Output the [X, Y] coordinate of the center of the cell containing the given text.  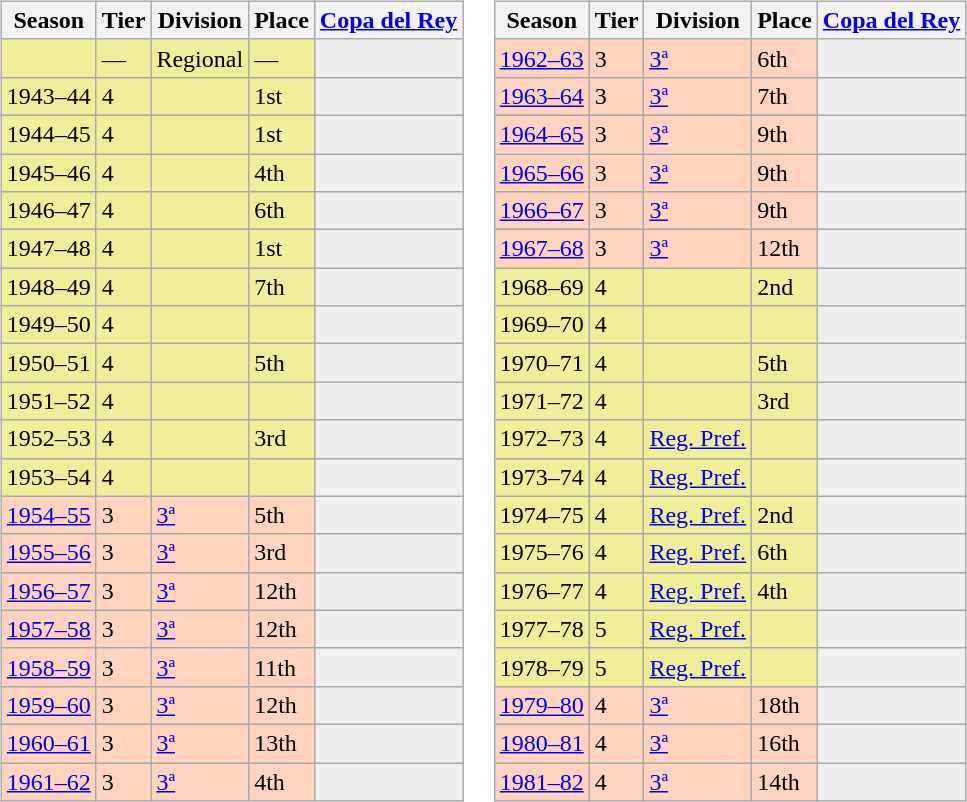
1951–52 [48, 401]
1979–80 [542, 705]
1960–61 [48, 743]
1978–79 [542, 667]
1955–56 [48, 553]
1943–44 [48, 96]
14th [785, 781]
1957–58 [48, 629]
1974–75 [542, 515]
1971–72 [542, 401]
Regional [200, 58]
1945–46 [48, 173]
1946–47 [48, 211]
1962–63 [542, 58]
1947–48 [48, 249]
1952–53 [48, 439]
1966–67 [542, 211]
1973–74 [542, 477]
1949–50 [48, 325]
16th [785, 743]
13th [282, 743]
1967–68 [542, 249]
1970–71 [542, 363]
1950–51 [48, 363]
1969–70 [542, 325]
1963–64 [542, 96]
1980–81 [542, 743]
1976–77 [542, 591]
1975–76 [542, 553]
1964–65 [542, 134]
1959–60 [48, 705]
1968–69 [542, 287]
1972–73 [542, 439]
1953–54 [48, 477]
1954–55 [48, 515]
11th [282, 667]
1958–59 [48, 667]
1948–49 [48, 287]
18th [785, 705]
1981–82 [542, 781]
1977–78 [542, 629]
1961–62 [48, 781]
1965–66 [542, 173]
1944–45 [48, 134]
1956–57 [48, 591]
